Identify which cell holds the provided text, then report its [x, y] central coordinate. 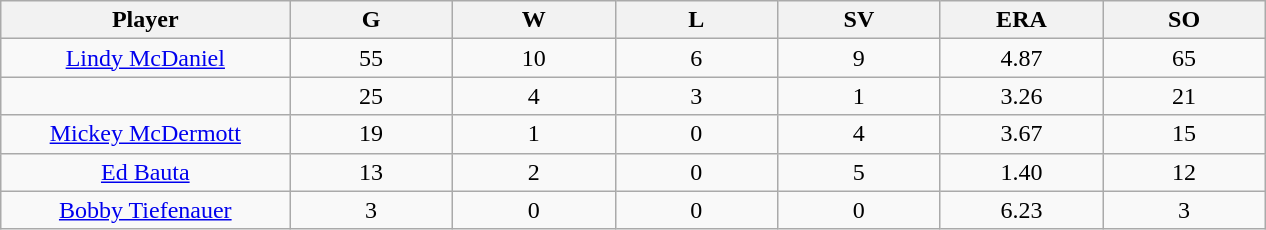
Bobby Tiefenauer [146, 210]
9 [860, 58]
25 [372, 96]
6 [696, 58]
Lindy McDaniel [146, 58]
3.26 [1022, 96]
6.23 [1022, 210]
G [372, 20]
L [696, 20]
5 [860, 172]
2 [534, 172]
Player [146, 20]
12 [1184, 172]
SO [1184, 20]
4.87 [1022, 58]
Mickey McDermott [146, 134]
3.67 [1022, 134]
Ed Bauta [146, 172]
55 [372, 58]
13 [372, 172]
ERA [1022, 20]
SV [860, 20]
10 [534, 58]
15 [1184, 134]
1.40 [1022, 172]
65 [1184, 58]
21 [1184, 96]
19 [372, 134]
W [534, 20]
